Capture the cell that displays the provided text and extract its [X, Y] central coordinate. 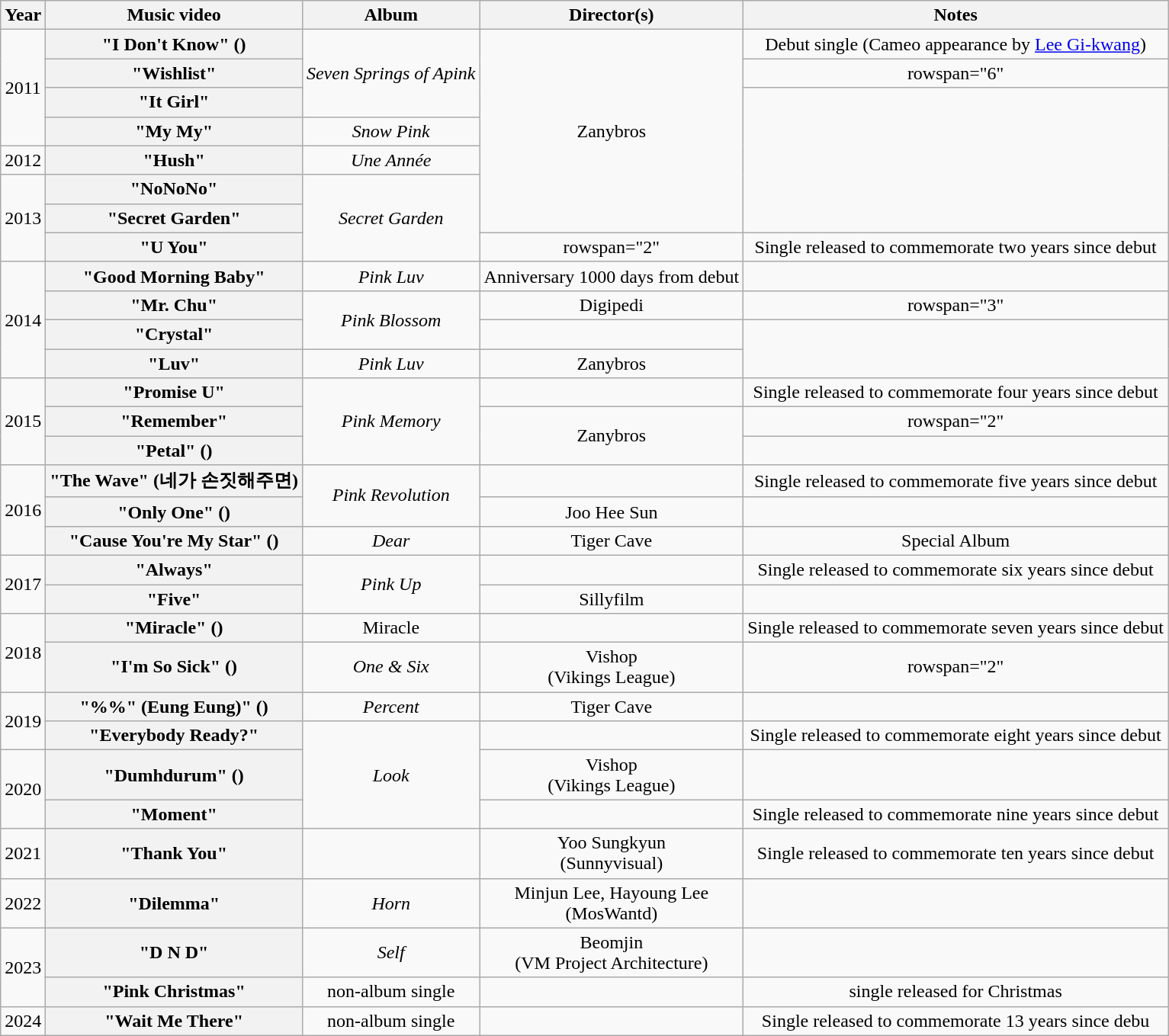
Horn [390, 903]
Pink Up [390, 584]
Debut single (Cameo appearance by Lee Gi-kwang) [956, 44]
2016 [23, 511]
"It Girl" [174, 102]
"Moment" [174, 814]
Look [390, 775]
Single released to commemorate five years since debut [956, 482]
"Pink Christmas" [174, 992]
Director(s) [612, 15]
2022 [23, 903]
2012 [23, 160]
Digipedi [612, 305]
"%%" (Eung Eung)" () [174, 707]
"Good Morning Baby" [174, 276]
Miracle [390, 628]
2020 [23, 790]
Special Album [956, 540]
Album [390, 15]
2015 [23, 422]
"Petal" () [174, 451]
2013 [23, 218]
"I'm So Sick" () [174, 668]
"Secret Garden" [174, 218]
single released for Christmas [956, 992]
"Remember" [174, 422]
"Everybody Ready?" [174, 736]
"Dilemma" [174, 903]
Une Année [390, 160]
2024 [23, 1021]
Self [390, 953]
2014 [23, 319]
Dear [390, 540]
Pink Blossom [390, 319]
"Miracle" () [174, 628]
Anniversary 1000 days from debut [612, 276]
"D N D" [174, 953]
Single released to commemorate four years since debut [956, 393]
"Wait Me There" [174, 1021]
Snow Pink [390, 131]
"Hush" [174, 160]
2021 [23, 854]
"The Wave" (네가 손짓해주면) [174, 482]
Music video [174, 15]
"Luv" [174, 364]
Yoo Sungkyun(Sunnyvisual) [612, 854]
Single released to commemorate 13 years since debu [956, 1021]
"Only One" () [174, 512]
Secret Garden [390, 218]
rowspan="3" [956, 305]
"Promise U" [174, 393]
"U You" [174, 247]
"Five" [174, 598]
2011 [23, 88]
Beomjin(VM Project Architecture) [612, 953]
"Cause You're My Star" () [174, 540]
"Dumhdurum" () [174, 775]
Percent [390, 707]
Pink Revolution [390, 496]
2023 [23, 967]
Single released to commemorate nine years since debut [956, 814]
Sillyfilm [612, 598]
"Wishlist" [174, 73]
"Thank You" [174, 854]
"My My" [174, 131]
Minjun Lee, Hayoung Lee(MosWantd) [612, 903]
rowspan="6" [956, 73]
"NoNoNo" [174, 189]
Seven Springs of Apink [390, 73]
"Mr. Chu" [174, 305]
2017 [23, 584]
Single released to commemorate eight years since debut [956, 736]
Pink Memory [390, 422]
Single released to commemorate two years since debut [956, 247]
Notes [956, 15]
"Crystal" [174, 334]
Year [23, 15]
"I Don't Know" () [174, 44]
Single released to commemorate seven years since debut [956, 628]
2019 [23, 721]
"Always" [174, 569]
Single released to commemorate six years since debut [956, 569]
Joo Hee Sun [612, 512]
One & Six [390, 668]
2018 [23, 653]
Single released to commemorate ten years since debut [956, 854]
